Pinpoint the cell where the given text exists, returning its (x, y) midpoint coordinate. 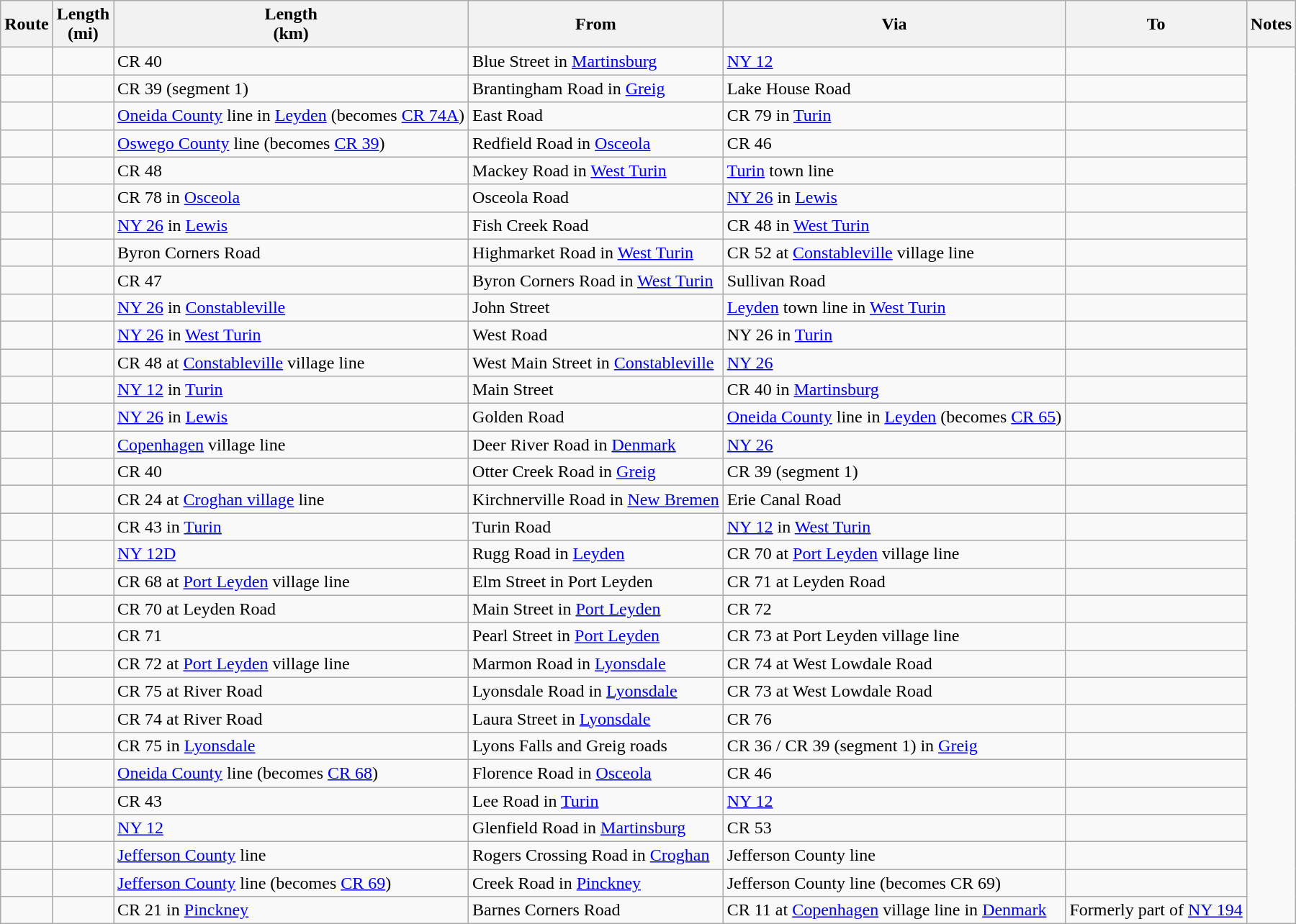
CR 74 at West Lowdale Road (894, 663)
CR 76 (894, 718)
CR 11 at Copenhagen village line in Denmark (894, 910)
Length(mi) (83, 24)
CR 24 at Croghan village line (291, 499)
Via (894, 24)
NY 26 in Turin (894, 335)
NY 12 in West Turin (894, 527)
Oswego County line (becomes CR 39) (291, 143)
Highmarket Road in West Turin (596, 253)
Lyons Falls and Greig roads (596, 746)
Lake House Road (894, 89)
Deer River Road in Denmark (596, 445)
Route (27, 24)
East Road (596, 116)
Turin town line (894, 171)
CR 21 in Pinckney (291, 910)
Marmon Road in Lyonsdale (596, 663)
CR 75 in Lyonsdale (291, 746)
Fish Creek Road (596, 225)
Oneida County line in Leyden (becomes CR 65) (894, 417)
CR 43 in Turin (291, 527)
CR 40 in Martinsburg (894, 390)
NY 12D (291, 554)
CR 78 in Osceola (291, 198)
CR 74 at River Road (291, 718)
Oneida County line in Leyden (becomes CR 74A) (291, 116)
Brantingham Road in Greig (596, 89)
Main Street (596, 390)
CR 48 (291, 171)
Oneida County line (becomes CR 68) (291, 773)
Lyonsdale Road in Lyonsdale (596, 691)
CR 72 (894, 609)
CR 79 in Turin (894, 116)
From (596, 24)
Laura Street in Lyonsdale (596, 718)
CR 70 at Leyden Road (291, 609)
Rugg Road in Leyden (596, 554)
Pearl Street in Port Leyden (596, 636)
NY 26 in West Turin (291, 335)
CR 75 at River Road (291, 691)
Lee Road in Turin (596, 801)
Golden Road (596, 417)
Copenhagen village line (291, 445)
CR 47 (291, 280)
To (1156, 24)
CR 48 in West Turin (894, 225)
Blue Street in Martinsburg (596, 61)
CR 68 at Port Leyden village line (291, 581)
CR 73 at Port Leyden village line (894, 636)
CR 70 at Port Leyden village line (894, 554)
CR 43 (291, 801)
Glenfield Road in Martinsburg (596, 828)
Formerly part of NY 194 (1156, 910)
NY 12 in Turin (291, 390)
Rogers Crossing Road in Croghan (596, 856)
Turin Road (596, 527)
CR 71 at Leyden Road (894, 581)
John Street (596, 307)
Barnes Corners Road (596, 910)
West Main Street in Constableville (596, 362)
CR 73 at West Lowdale Road (894, 691)
CR 72 at Port Leyden village line (291, 663)
CR 52 at Constableville village line (894, 253)
Length(km) (291, 24)
Byron Corners Road (291, 253)
Erie Canal Road (894, 499)
Leyden town line in West Turin (894, 307)
Otter Creek Road in Greig (596, 472)
West Road (596, 335)
CR 36 / CR 39 (segment 1) in Greig (894, 746)
CR 48 at Constableville village line (291, 362)
CR 53 (894, 828)
Byron Corners Road in West Turin (596, 280)
Sullivan Road (894, 280)
NY 26 in Constableville (291, 307)
Creek Road in Pinckney (596, 883)
CR 71 (291, 636)
Osceola Road (596, 198)
Elm Street in Port Leyden (596, 581)
Redfield Road in Osceola (596, 143)
Mackey Road in West Turin (596, 171)
Notes (1271, 24)
Kirchnerville Road in New Bremen (596, 499)
Florence Road in Osceola (596, 773)
Main Street in Port Leyden (596, 609)
